Detect which cell encompasses the target text, then output its (x, y) center coordinate. 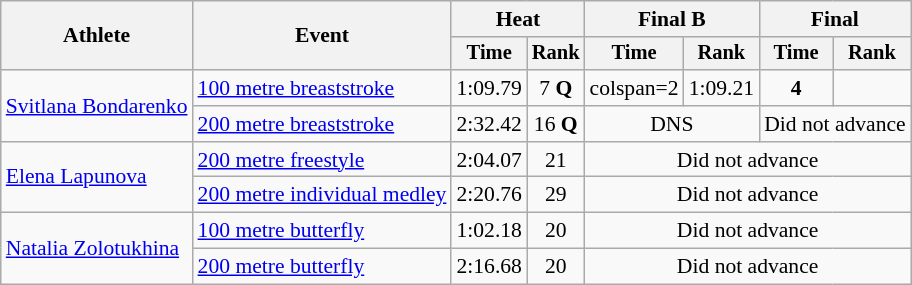
1:09.79 (488, 88)
colspan=2 (634, 88)
2:20.76 (488, 195)
Final (835, 19)
200 metre individual medley (322, 195)
Elena Lapunova (97, 178)
Heat (518, 19)
Svitlana Bondarenko (97, 106)
29 (556, 195)
Athlete (97, 36)
21 (556, 160)
4 (796, 88)
200 metre breaststroke (322, 124)
Natalia Zolotukhina (97, 248)
200 metre butterfly (322, 267)
2:32.42 (488, 124)
7 Q (556, 88)
100 metre breaststroke (322, 88)
1:02.18 (488, 231)
100 metre butterfly (322, 231)
1:09.21 (722, 88)
200 metre freestyle (322, 160)
Final B (672, 19)
2:16.68 (488, 267)
Event (322, 36)
16 Q (556, 124)
DNS (672, 124)
2:04.07 (488, 160)
